Return the (X, Y) coordinate for the center point of the cell that contains the specified text.  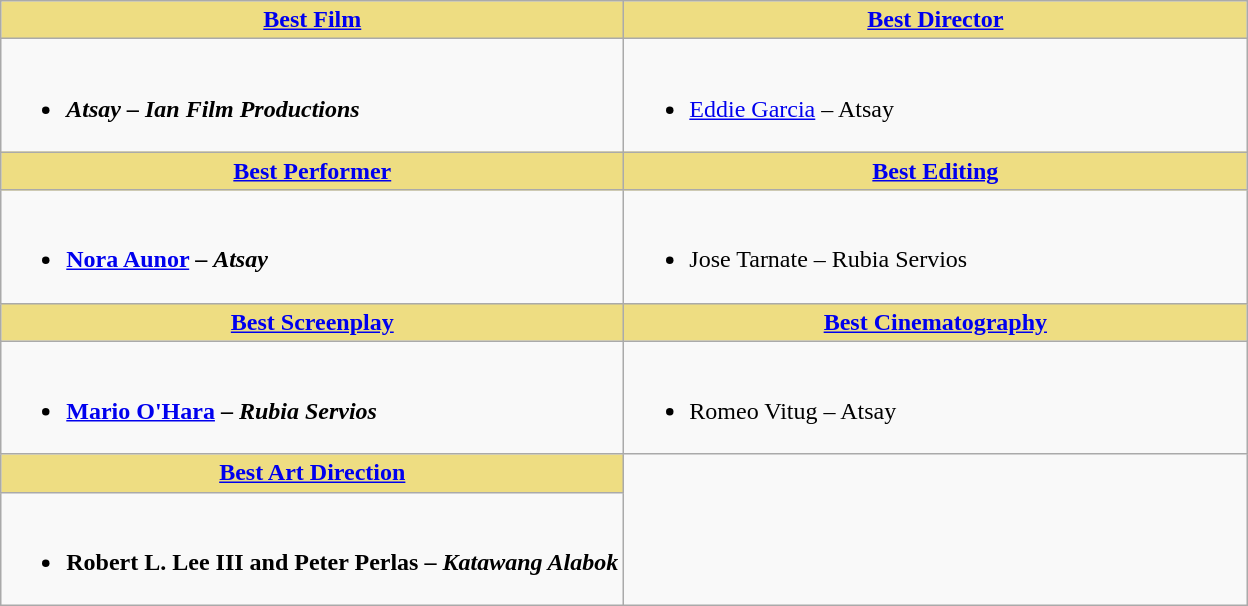
Mario O'Hara – Rubia Servios (312, 398)
Best Editing (936, 171)
Best Cinematography (936, 322)
Nora Aunor – Atsay (312, 246)
Best Film (312, 20)
Atsay – Ian Film Productions (312, 96)
Robert L. Lee III and Peter Perlas – Katawang Alabok (312, 548)
Best Performer (312, 171)
Romeo Vitug – Atsay (936, 398)
Eddie Garcia – Atsay (936, 96)
Best Screenplay (312, 322)
Best Director (936, 20)
Jose Tarnate – Rubia Servios (936, 246)
Best Art Direction (312, 473)
